Return [X, Y] of the center of cell containing provided text 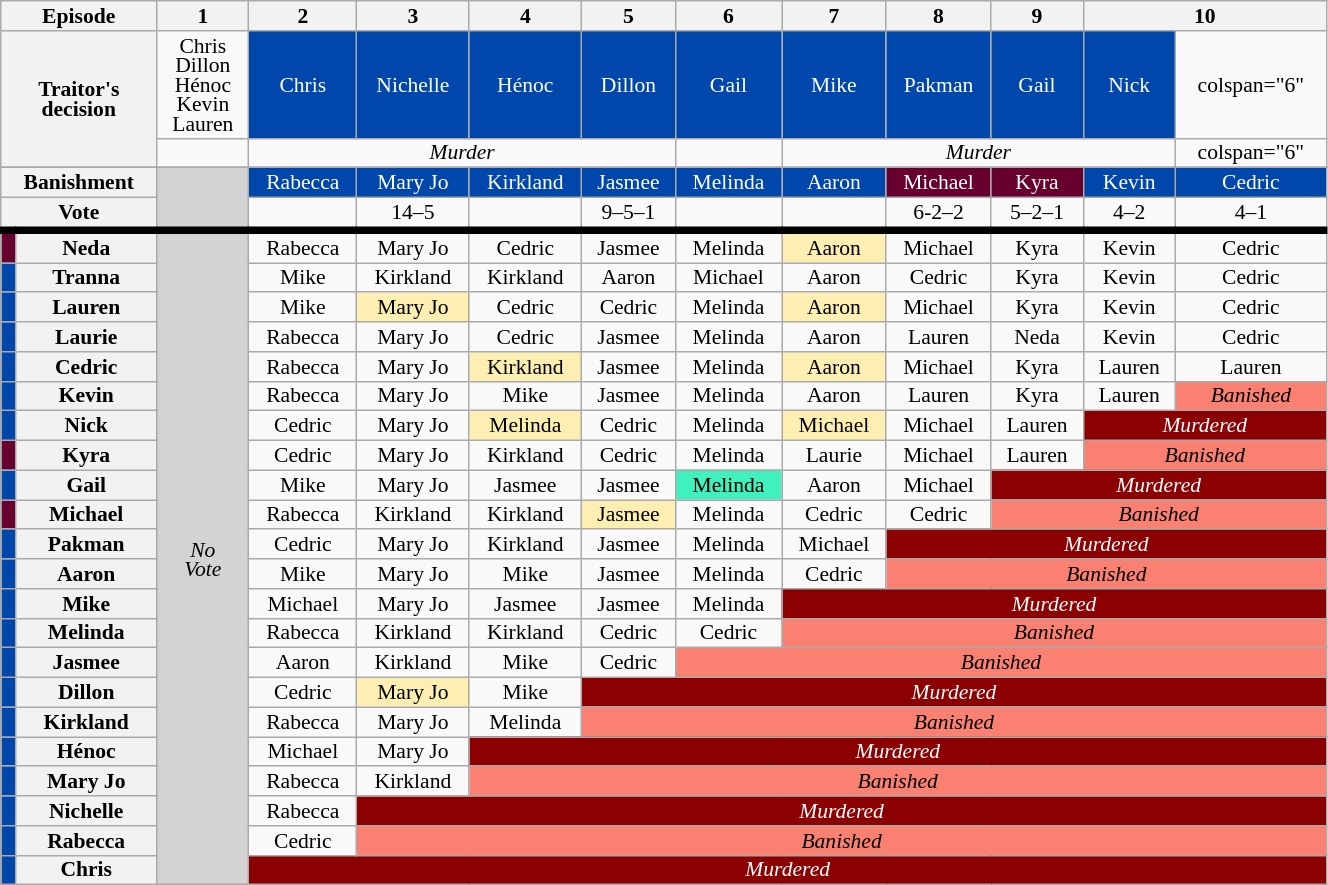
9–5–1 [629, 214]
4–1 [1250, 214]
5 [629, 16]
5–2–1 [1037, 214]
Tranna [86, 278]
7 [834, 16]
6-2–2 [938, 214]
Banishment [79, 183]
3 [413, 16]
1 [203, 16]
8 [938, 16]
10 [1204, 16]
4 [525, 16]
Episode [79, 16]
Traitor'sdecision [79, 100]
6 [728, 16]
ChrisDillonHénocKevinLauren [203, 85]
9 [1037, 16]
Vote [79, 214]
NoVote [203, 558]
14–5 [413, 214]
4–2 [1129, 214]
2 [303, 16]
